Extract the [x, y] coordinate from the center of the cell holding the provided text.  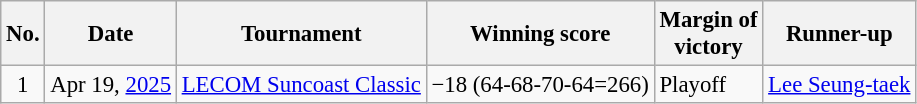
Date [110, 34]
Tournament [301, 34]
Playoff [708, 85]
1 [23, 85]
Winning score [540, 34]
Runner-up [840, 34]
Apr 19, 2025 [110, 85]
No. [23, 34]
−18 (64-68-70-64=266) [540, 85]
LECOM Suncoast Classic [301, 85]
Margin ofvictory [708, 34]
Lee Seung-taek [840, 85]
